Extract the [X, Y] coordinate from the center of the cell holding the provided text.  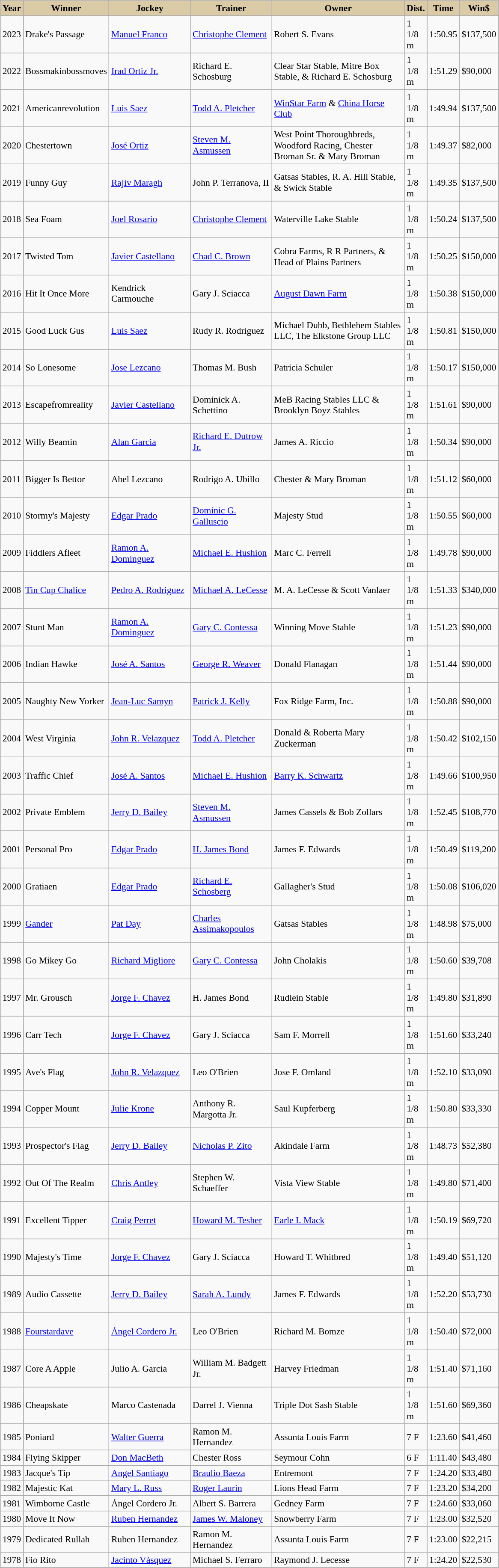
Win$ [478, 8]
WinStar Farm & China Horse Club [338, 109]
Patrick J. Kelly [231, 702]
Jockey [150, 8]
MeB Racing Stables LLC & Brooklyn Boyz Stables [338, 405]
Stormy's Majesty [66, 516]
$33,240 [478, 1035]
1:50.42 [443, 738]
Chester & Mary Broman [338, 479]
Dominic G. Galluscio [231, 516]
Funny Guy [66, 182]
Majesty's Time [66, 1257]
Poniard [66, 1438]
Gatsas Stables [338, 924]
West Virginia [66, 738]
Mr. Grousch [66, 998]
2010 [12, 516]
Excellent Tipper [66, 1220]
1985 [12, 1438]
$108,770 [478, 813]
2023 [12, 34]
Rajiv Maragh [150, 182]
Earle I. Mack [338, 1220]
José Ortiz [150, 145]
2019 [12, 182]
$52,380 [478, 1147]
Prospector's Flag [66, 1147]
$119,200 [478, 850]
Out Of The Realm [66, 1183]
Drake's Passage [66, 34]
1:50.95 [443, 34]
Darrel J. Vienna [231, 1406]
Irad Ortiz Jr. [150, 71]
1:23.20 [443, 1488]
$22,530 [478, 1560]
Donald Flanagan [338, 664]
Snowberry Farm [338, 1519]
1992 [12, 1183]
Chris Antley [150, 1183]
1:51.40 [443, 1368]
Craig Perret [150, 1220]
Indian Hawke [66, 664]
1:50.88 [443, 702]
1983 [12, 1473]
2018 [12, 220]
1:50.38 [443, 293]
Ave's Flag [66, 1072]
2007 [12, 627]
1995 [12, 1072]
Core A Apple [66, 1368]
1:24.60 [443, 1504]
Triple Dot Sash Stable [338, 1406]
Personal Pro [66, 850]
1:51.29 [443, 71]
Tin Cup Chalice [66, 590]
1:49.66 [443, 775]
2008 [12, 590]
$33,090 [478, 1072]
Trainer [231, 8]
Walter Guerra [150, 1438]
Majesty Stud [338, 516]
Richard E. Schosberg [231, 886]
Owner [338, 8]
Hit It Once More [66, 293]
1978 [12, 1560]
Marc C. Ferrell [338, 554]
Willy Beamin [66, 442]
1999 [12, 924]
1991 [12, 1220]
2012 [12, 442]
1:52.45 [443, 813]
Nicholas P. Zito [231, 1147]
Richard M. Bomze [338, 1331]
1998 [12, 961]
Sam F. Morrell [338, 1035]
Traffic Chief [66, 775]
Dominick A. Schettino [231, 405]
1997 [12, 998]
John Cholakis [338, 961]
1:48.73 [443, 1147]
Charles Assimakopoulos [231, 924]
1982 [12, 1488]
M. A. LeCesse & Scott Vanlaer [338, 590]
Copper Mount [66, 1109]
2021 [12, 109]
$31,890 [478, 998]
1:50.34 [443, 442]
1987 [12, 1368]
1984 [12, 1458]
1:51.33 [443, 590]
Lions Head Farm [338, 1488]
Robert S. Evans [338, 34]
Roger Laurin [231, 1488]
Fourstardave [66, 1331]
Gallagher's Stud [338, 886]
West Point Thoroughbreds, Woodford Racing, Chester Broman Sr. & Mary Broman [338, 145]
2005 [12, 702]
Barry K. Schwartz [338, 775]
1:23.60 [443, 1438]
1980 [12, 1519]
Michael S. Ferraro [231, 1560]
Thomas M. Bush [231, 368]
Rudy R. Rodriguez [231, 331]
Audio Cassette [66, 1295]
$34,200 [478, 1488]
2013 [12, 405]
2004 [12, 738]
Michael Dubb, Bethlehem Stables LLC, The Elkstone Group LLC [338, 331]
Gedney Farm [338, 1504]
$22,215 [478, 1539]
Twisted Tom [66, 257]
Howard M. Tesher [231, 1220]
William M. Badgett Jr. [231, 1368]
Vista View Stable [338, 1183]
Angel Santiago [150, 1473]
2022 [12, 71]
Pedro A. Rodriguez [150, 590]
$41,460 [478, 1438]
$71,160 [478, 1368]
John P. Terranova, II [231, 182]
Julie Krone [150, 1109]
1994 [12, 1109]
$340,000 [478, 590]
Albert S. Barrera [231, 1504]
Jacque's Tip [66, 1473]
Seymour Cohn [338, 1458]
2020 [12, 145]
Patricia Schuler [338, 368]
James Cassels & Bob Zollars [338, 813]
1:49.40 [443, 1257]
$32,520 [478, 1519]
1986 [12, 1406]
2002 [12, 813]
1:11.40 [443, 1458]
1:51.12 [443, 479]
1:51.23 [443, 627]
August Dawn Farm [338, 293]
Richard E. Dutrow Jr. [231, 442]
Flying Skipper [66, 1458]
$53,730 [478, 1295]
Dist. [416, 8]
1:50.49 [443, 850]
Harvey Friedman [338, 1368]
2014 [12, 368]
$69,360 [478, 1406]
Naughty New Yorker [66, 702]
Fiddlers Afleet [66, 554]
So Lonesome [66, 368]
Cheapskate [66, 1406]
Gratiaen [66, 886]
Alan Garcia [150, 442]
Private Emblem [66, 813]
Braulio Baeza [231, 1473]
6 F [416, 1458]
Winning Move Stable [338, 627]
Richard E. Schosburg [231, 71]
Akindale Farm [338, 1147]
1:50.40 [443, 1331]
$71,400 [478, 1183]
Chester Ross [231, 1458]
Jean-Luc Samyn [150, 702]
George R. Weaver [231, 664]
Kendrick Carmouche [150, 293]
Bigger Is Bettor [66, 479]
Cobra Farms, R R Partners, & Head of Plains Partners [338, 257]
2011 [12, 479]
Dedicated Rullah [66, 1539]
1981 [12, 1504]
Don MacBeth [150, 1458]
1:50.08 [443, 886]
2017 [12, 257]
Pat Day [150, 924]
Abel Lezcano [150, 479]
1993 [12, 1147]
1:50.80 [443, 1109]
Chestertown [66, 145]
Majestic Kat [66, 1488]
$75,000 [478, 924]
1:52.10 [443, 1072]
James A. Riccio [338, 442]
Waterville Lake Stable [338, 220]
Jose Lezcano [150, 368]
Howard T. Whitbred [338, 1257]
2003 [12, 775]
Move It Now [66, 1519]
1:49.78 [443, 554]
$33,330 [478, 1109]
1:50.19 [443, 1220]
$39,708 [478, 961]
2015 [12, 331]
Go Mikey Go [66, 961]
1988 [12, 1331]
1:51.44 [443, 664]
Time [443, 8]
2016 [12, 293]
Americanrevolution [66, 109]
Sea Foam [66, 220]
$33,480 [478, 1473]
2006 [12, 664]
Stunt Man [66, 627]
Chad C. Brown [231, 257]
Escapefromreality [66, 405]
1:52.20 [443, 1295]
Carr Tech [66, 1035]
$33,060 [478, 1504]
1:48.98 [443, 924]
$72,000 [478, 1331]
1:50.55 [443, 516]
$82,000 [478, 145]
1979 [12, 1539]
Donald & Roberta Mary Zuckerman [338, 738]
Sarah A. Lundy [231, 1295]
1:49.37 [443, 145]
1:50.25 [443, 257]
Winner [66, 8]
Manuel Franco [150, 34]
Richard Migliore [150, 961]
Fio Rito [66, 1560]
Stephen W. Schaeffer [231, 1183]
Year [12, 8]
1989 [12, 1295]
$51,120 [478, 1257]
$100,950 [478, 775]
1:50.17 [443, 368]
1:51.61 [443, 405]
Good Luck Gus [66, 331]
Mary L. Russ [150, 1488]
2000 [12, 886]
1996 [12, 1035]
2009 [12, 554]
Rudlein Stable [338, 998]
Fox Ridge Farm, Inc. [338, 702]
Bossmakinbossmoves [66, 71]
Joel Rosario [150, 220]
Julio A. Garcia [150, 1368]
1:50.24 [443, 220]
Jose F. Omland [338, 1072]
1:49.94 [443, 109]
1990 [12, 1257]
Wimborne Castle [66, 1504]
James W. Maloney [231, 1519]
Gatsas Stables, R. A. Hill Stable, & Swick Stable [338, 182]
1:50.60 [443, 961]
Clear Star Stable, Mitre Box Stable, & Richard E. Schosburg [338, 71]
Michael A. LeCesse [231, 590]
$69,720 [478, 1220]
$43,480 [478, 1458]
$102,150 [478, 738]
Marco Castenada [150, 1406]
Rodrigo A. Ubillo [231, 479]
Saul Kupferberg [338, 1109]
1:50.81 [443, 331]
Gander [66, 924]
Jacinto Vásquez [150, 1560]
2001 [12, 850]
Entremont [338, 1473]
$106,020 [478, 886]
Anthony R. Margotta Jr. [231, 1109]
Raymond J. Lecesse [338, 1560]
1:49.35 [443, 182]
